Identify which cell holds the provided text, then report its (X, Y) central coordinate. 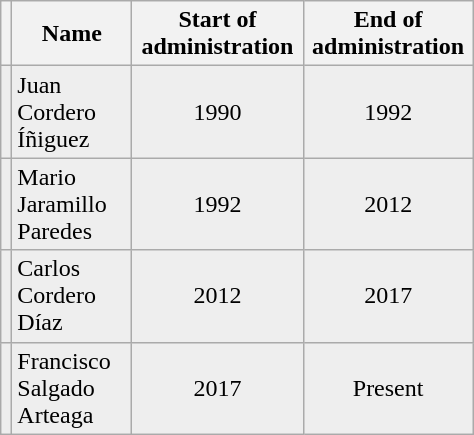
Present (388, 388)
Francisco Salgado Arteaga (72, 388)
Carlos Cordero Díaz (72, 296)
Start of administration (218, 34)
Name (72, 34)
1990 (218, 112)
Juan Cordero Íñiguez (72, 112)
End of administration (388, 34)
Mario Jaramillo Paredes (72, 204)
